Determine the [X, Y] coordinate at the center of the cell enclosing the given text.  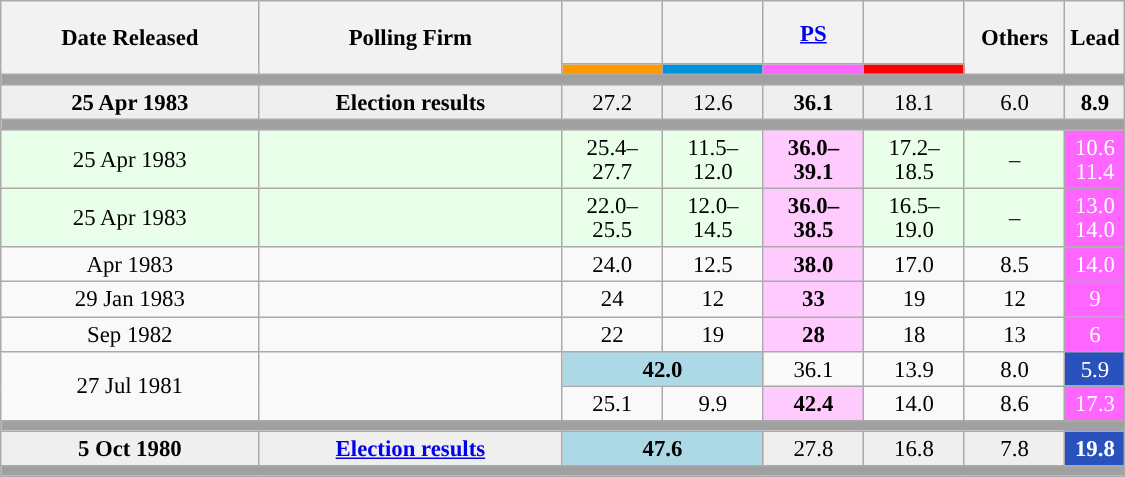
6.0 [1014, 102]
25.4–27.7 [612, 160]
22.0–25.5 [612, 218]
12.0–14.5 [714, 218]
27.2 [612, 102]
6 [1095, 334]
11.5–12.0 [714, 160]
19.8 [1095, 448]
17.3 [1095, 404]
29 Jan 1983 [130, 300]
24 [612, 300]
Sep 1982 [130, 334]
27 Jul 1981 [130, 386]
13.9 [914, 368]
12.5 [714, 266]
42.4 [814, 404]
9.9 [714, 404]
PS [814, 32]
22 [612, 334]
8.5 [1014, 266]
Polling Firm [410, 38]
8.9 [1095, 102]
13.014.0 [1095, 218]
Date Released [130, 38]
8.0 [1014, 368]
18.1 [914, 102]
24.0 [612, 266]
36.0–39.1 [814, 160]
9 [1095, 300]
Others [1014, 38]
33 [814, 300]
12.6 [714, 102]
5 Oct 1980 [130, 448]
5.9 [1095, 368]
47.6 [662, 448]
17.0 [914, 266]
25.1 [612, 404]
7.8 [1014, 448]
28 [814, 334]
8.6 [1014, 404]
Apr 1983 [130, 266]
18 [914, 334]
36.0–38.5 [814, 218]
42.0 [662, 368]
38.0 [814, 266]
27.8 [814, 448]
Lead [1095, 38]
16.8 [914, 448]
16.5–19.0 [914, 218]
13 [1014, 334]
10.611.4 [1095, 160]
17.2–18.5 [914, 160]
